Extract the (x, y) coordinate from the center of the cell holding the provided text.  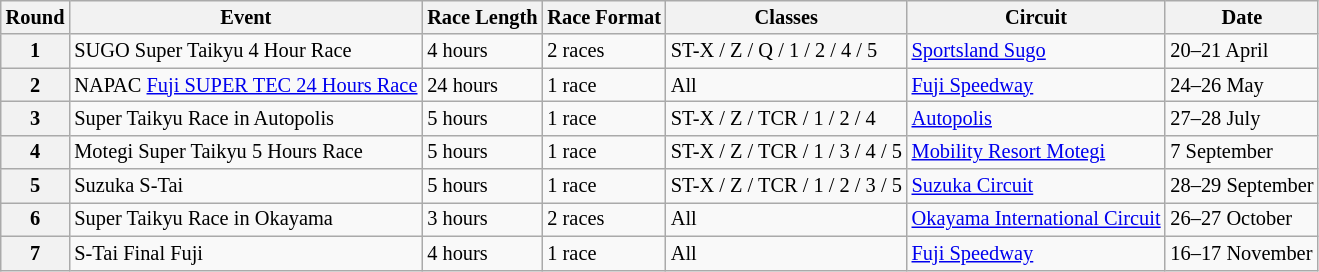
Motegi Super Taikyu 5 Hours Race (246, 152)
ST-X / Z / Q / 1 / 2 / 4 / 5 (786, 51)
Date (1242, 17)
1 (36, 51)
20–21 April (1242, 51)
Super Taikyu Race in Autopolis (246, 118)
S-Tai Final Fuji (246, 253)
Event (246, 17)
ST-X / Z / TCR / 1 / 2 / 4 (786, 118)
Round (36, 17)
Circuit (1036, 17)
SUGO Super Taikyu 4 Hour Race (246, 51)
4 (36, 152)
24–26 May (1242, 85)
Sportsland Sugo (1036, 51)
7 September (1242, 152)
7 (36, 253)
Super Taikyu Race in Okayama (246, 219)
26–27 October (1242, 219)
NAPAC Fuji SUPER TEC 24 Hours Race (246, 85)
5 (36, 186)
2 (36, 85)
24 hours (482, 85)
Okayama International Circuit (1036, 219)
ST-X / Z / TCR / 1 / 3 / 4 / 5 (786, 152)
16–17 November (1242, 253)
Suzuka Circuit (1036, 186)
6 (36, 219)
Race Format (604, 17)
28–29 September (1242, 186)
Mobility Resort Motegi (1036, 152)
Autopolis (1036, 118)
ST-X / Z / TCR / 1 / 2 / 3 / 5 (786, 186)
3 hours (482, 219)
27–28 July (1242, 118)
Classes (786, 17)
Suzuka S-Tai (246, 186)
Race Length (482, 17)
3 (36, 118)
